Identify which cell holds the provided text, then report its (x, y) central coordinate. 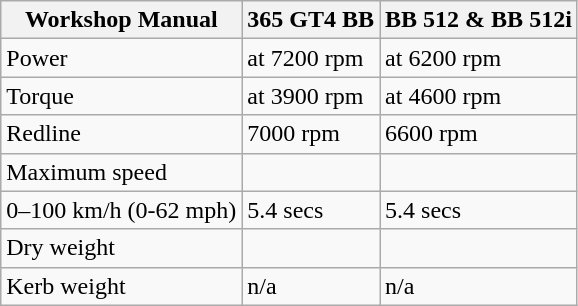
6600 rpm (479, 134)
at 7200 rpm (311, 58)
Power (122, 58)
at 4600 rpm (479, 96)
Kerb weight (122, 286)
Maximum speed (122, 172)
365 GT4 BB (311, 20)
0–100 km/h (0-62 mph) (122, 210)
Redline (122, 134)
7000 rpm (311, 134)
BB 512 & BB 512i (479, 20)
Workshop Manual (122, 20)
Dry weight (122, 248)
at 3900 rpm (311, 96)
at 6200 rpm (479, 58)
Torque (122, 96)
